Return [X, Y] of the center of cell containing provided text 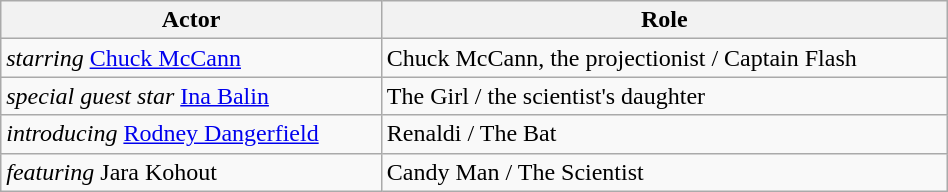
featuring Jara Kohout [192, 172]
introducing Rodney Dangerfield [192, 134]
Role [664, 20]
starring Chuck McCann [192, 58]
Chuck McCann, the projectionist / Captain Flash [664, 58]
Renaldi / The Bat [664, 134]
special guest star Ina Balin [192, 96]
Candy Man / The Scientist [664, 172]
The Girl / the scientist's daughter [664, 96]
Actor [192, 20]
